Find where the given text appears and provide that cell's center as (x, y) coordinate. 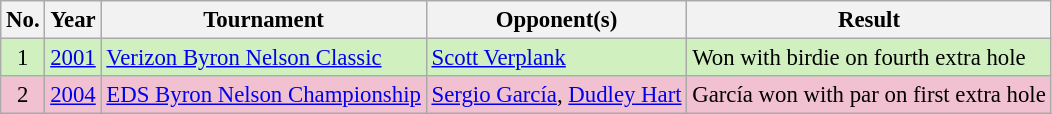
Scott Verplank (556, 58)
2001 (73, 58)
EDS Byron Nelson Championship (264, 95)
Year (73, 20)
Won with birdie on fourth extra hole (869, 58)
1 (23, 58)
Sergio García, Dudley Hart (556, 95)
Tournament (264, 20)
2 (23, 95)
Opponent(s) (556, 20)
2004 (73, 95)
No. (23, 20)
García won with par on first extra hole (869, 95)
Verizon Byron Nelson Classic (264, 58)
Result (869, 20)
